Return (x, y) of the center of cell containing provided text 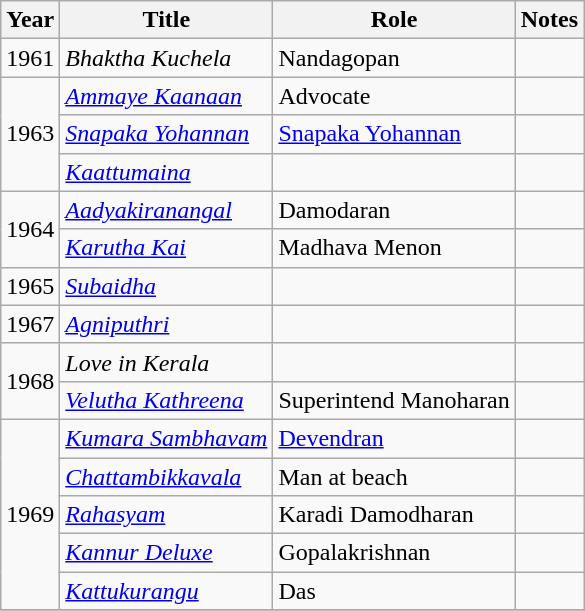
Bhaktha Kuchela (166, 58)
1968 (30, 381)
Rahasyam (166, 515)
1969 (30, 514)
1964 (30, 229)
Kaattumaina (166, 172)
Kattukurangu (166, 591)
Ammaye Kaanaan (166, 96)
Notes (549, 20)
Love in Kerala (166, 362)
Velutha Kathreena (166, 400)
Year (30, 20)
Man at beach (394, 477)
Kannur Deluxe (166, 553)
Chattambikkavala (166, 477)
Role (394, 20)
Gopalakrishnan (394, 553)
Das (394, 591)
1963 (30, 134)
Advocate (394, 96)
Damodaran (394, 210)
Karutha Kai (166, 248)
Aadyakiranangal (166, 210)
1967 (30, 324)
Karadi Damodharan (394, 515)
Superintend Manoharan (394, 400)
Subaidha (166, 286)
Nandagopan (394, 58)
Madhava Menon (394, 248)
1961 (30, 58)
Devendran (394, 438)
Kumara Sambhavam (166, 438)
1965 (30, 286)
Agniputhri (166, 324)
Title (166, 20)
